Identify which cell holds the provided text, then report its (x, y) central coordinate. 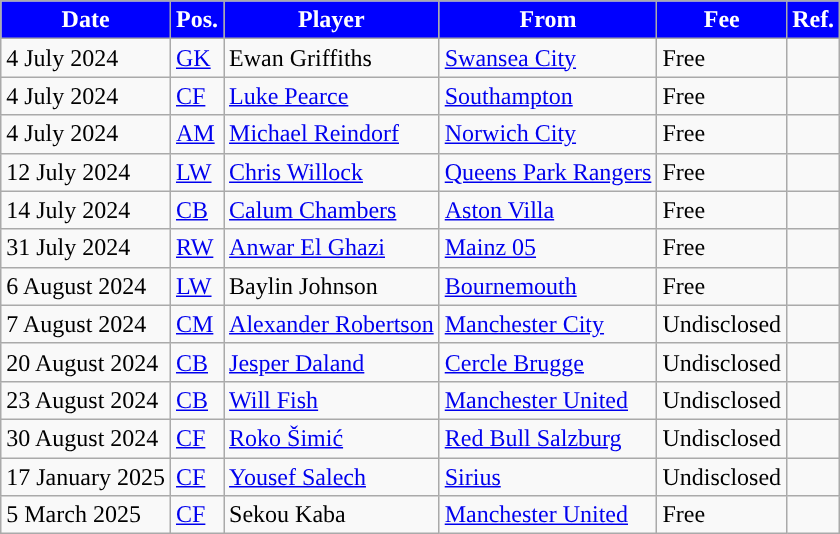
Will Fish (332, 400)
Player (332, 20)
7 August 2024 (86, 324)
RW (196, 248)
Bournemouth (548, 286)
Ewan Griffiths (332, 58)
Fee (722, 20)
Sekou Kaba (332, 515)
Roko Šimić (332, 438)
Norwich City (548, 134)
31 July 2024 (86, 248)
AM (196, 134)
Cercle Brugge (548, 362)
Jesper Daland (332, 362)
Red Bull Salzburg (548, 438)
Ref. (814, 20)
14 July 2024 (86, 210)
Sirius (548, 477)
Southampton (548, 96)
Calum Chambers (332, 210)
Anwar El Ghazi (332, 248)
From (548, 20)
Yousef Salech (332, 477)
Aston Villa (548, 210)
12 July 2024 (86, 172)
17 January 2025 (86, 477)
6 August 2024 (86, 286)
5 March 2025 (86, 515)
20 August 2024 (86, 362)
Mainz 05 (548, 248)
Manchester City (548, 324)
30 August 2024 (86, 438)
CM (196, 324)
Date (86, 20)
23 August 2024 (86, 400)
Michael Reindorf (332, 134)
Chris Willock (332, 172)
Luke Pearce (332, 96)
Queens Park Rangers (548, 172)
Baylin Johnson (332, 286)
Swansea City (548, 58)
Alexander Robertson (332, 324)
Pos. (196, 20)
GK (196, 58)
